Output the [x, y] coordinate of the center of the cell containing the given text.  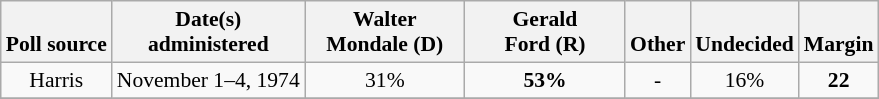
November 1–4, 1974 [208, 80]
Undecided [744, 32]
53% [545, 80]
16% [744, 80]
Other [658, 32]
GeraldFord (R) [545, 32]
31% [385, 80]
Margin [839, 32]
WalterMondale (D) [385, 32]
Harris [56, 80]
Date(s)administered [208, 32]
Poll source [56, 32]
22 [839, 80]
- [658, 80]
